Locate the cell with the specified text and output its [X, Y] center coordinate. 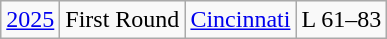
L 61–83 [342, 20]
2025 [30, 20]
First Round [122, 20]
Cincinnati [240, 20]
